Pinpoint the cell where the given text exists, returning its (X, Y) midpoint coordinate. 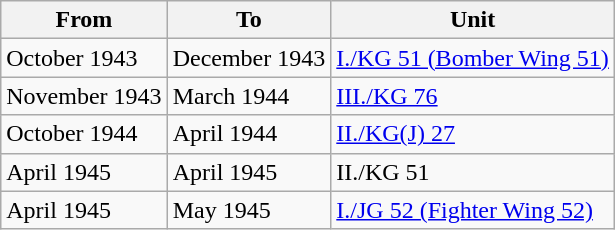
November 1943 (84, 96)
May 1945 (249, 210)
II./KG 51 (473, 172)
I./JG 52 (Fighter Wing 52) (473, 210)
III./KG 76 (473, 96)
From (84, 20)
II./KG(J) 27 (473, 134)
October 1944 (84, 134)
December 1943 (249, 58)
I./KG 51 (Bomber Wing 51) (473, 58)
April 1944 (249, 134)
October 1943 (84, 58)
Unit (473, 20)
March 1944 (249, 96)
To (249, 20)
